Find where the given text appears and provide that cell's center as (x, y) coordinate. 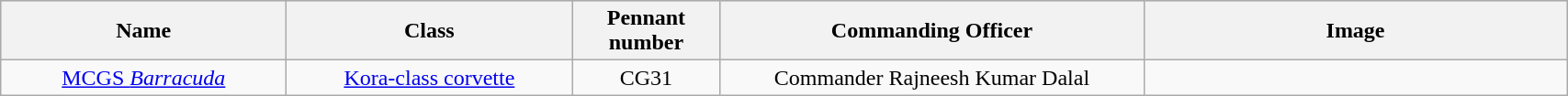
Name (143, 31)
Commander Rajneesh Kumar Dalal (931, 78)
Pennant number (647, 31)
Kora-class corvette (430, 78)
Commanding Officer (931, 31)
Class (430, 31)
CG31 (647, 78)
Image (1356, 31)
MCGS Barracuda (143, 78)
